Identify which cell holds the provided text, then report its (x, y) central coordinate. 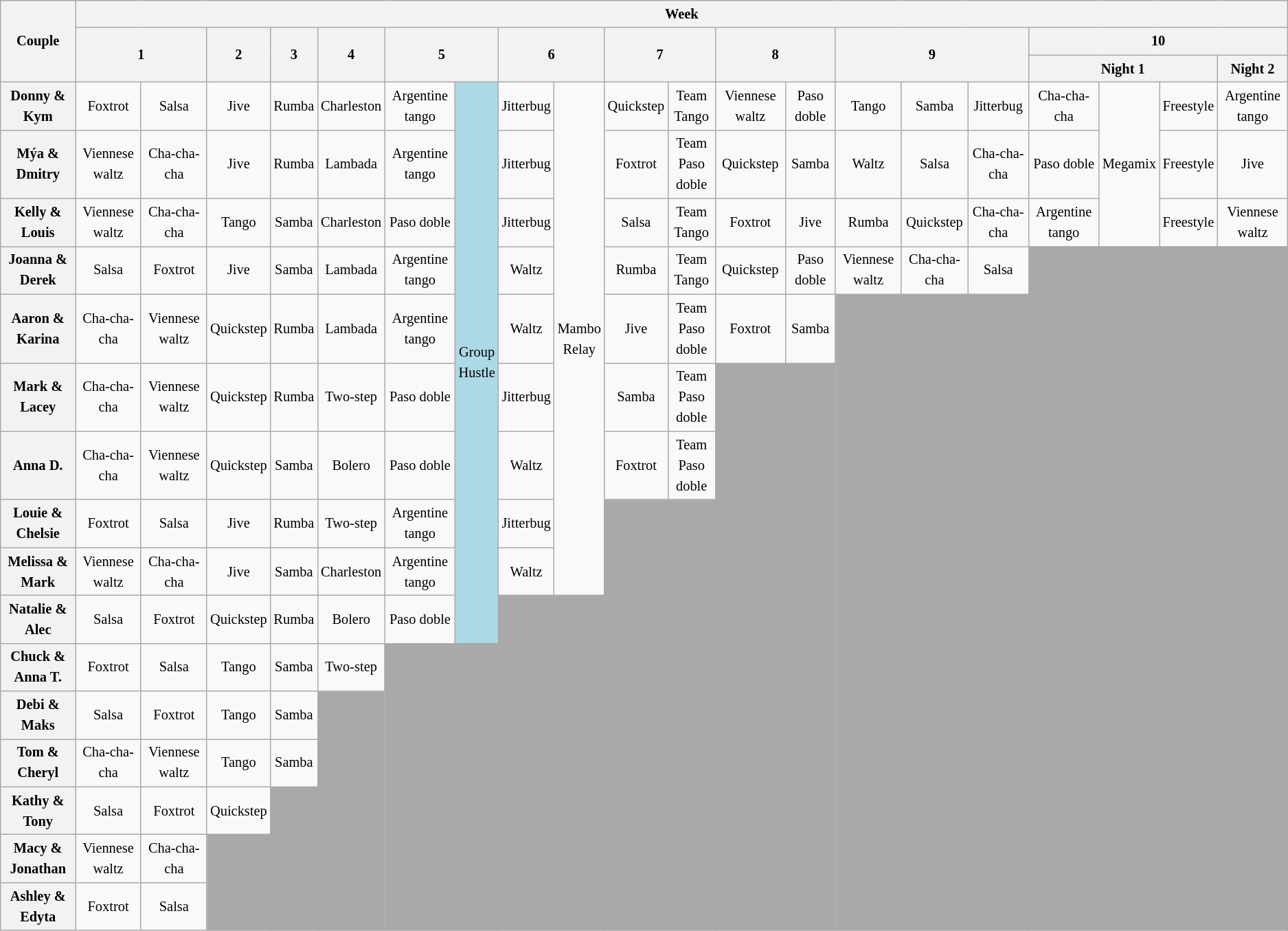
Couple (38, 41)
Anna D. (38, 465)
9 (931, 55)
1 (142, 55)
GroupHustle (477, 363)
4 (351, 55)
Louie & Chelsie (38, 524)
10 (1158, 41)
Night 2 (1253, 69)
Mýa & Dmitry (38, 164)
Natalie & Alec (38, 619)
5 (441, 55)
7 (660, 55)
Macy & Jonathan (38, 858)
Mark & Lacey (38, 397)
Joanna & Derek (38, 270)
6 (552, 55)
Night 1 (1122, 69)
Debi & Maks (38, 715)
2 (238, 55)
Tom & Cheryl (38, 763)
Megamix (1129, 164)
Kelly & Louis (38, 223)
8 (775, 55)
Donny & Kym (38, 106)
Week (681, 14)
Ashley & Edyta (38, 906)
3 (294, 55)
Kathy & Tony (38, 811)
MamboRelay (580, 338)
Chuck & Anna T. (38, 667)
Aaron & Karina (38, 328)
Melissa & Mark (38, 572)
